Identify which cell holds the provided text, then report its [X, Y] central coordinate. 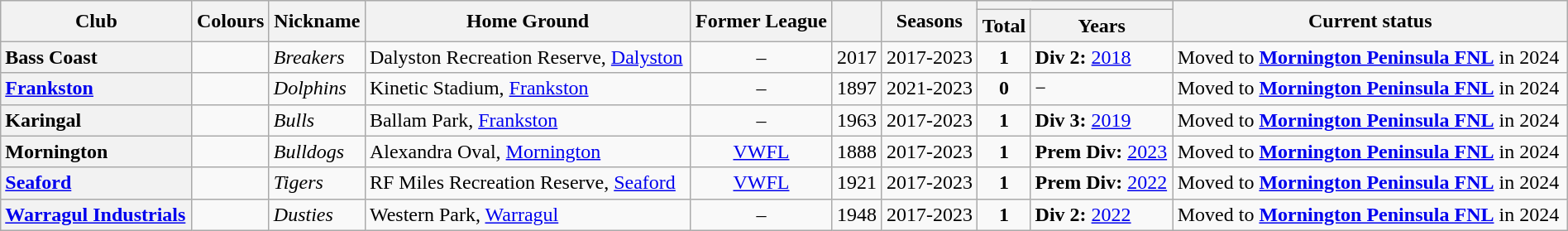
Bulldogs [317, 152]
Prem Div: 2022 [1102, 183]
Home Ground [528, 22]
Dalyston Recreation Reserve, Dalyston [528, 57]
Tigers [317, 183]
Western Park, Warragul [528, 214]
1897 [857, 89]
Total [1004, 26]
Breakers [317, 57]
2021-2023 [930, 89]
Seaford [96, 183]
Ballam Park, Frankston [528, 120]
Div 2: 2018 [1102, 57]
Dolphins [317, 89]
Club [96, 22]
Karingal [96, 120]
Bulls [317, 120]
− [1102, 89]
Warragul Industrials [96, 214]
Alexandra Oval, Mornington [528, 152]
Former League [761, 22]
1888 [857, 152]
Mornington [96, 152]
Dusties [317, 214]
Prem Div: 2023 [1102, 152]
Colours [230, 22]
Nickname [317, 22]
Current status [1370, 22]
0 [1004, 89]
Div 2: 2022 [1102, 214]
Kinetic Stadium, Frankston [528, 89]
1963 [857, 120]
Years [1102, 26]
Frankston [96, 89]
Div 3: 2019 [1102, 120]
2017 [857, 57]
1921 [857, 183]
RF Miles Recreation Reserve, Seaford [528, 183]
1948 [857, 214]
Bass Coast [96, 57]
Seasons [930, 22]
